Find where the given text appears and provide that cell's center as (X, Y) coordinate. 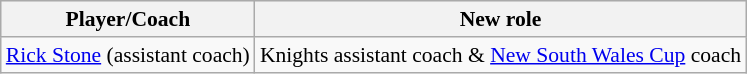
New role (500, 19)
Rick Stone (assistant coach) (128, 55)
Knights assistant coach & New South Wales Cup coach (500, 55)
Player/Coach (128, 19)
